From the cell containing the given text, extract its center point as (x, y) coordinate. 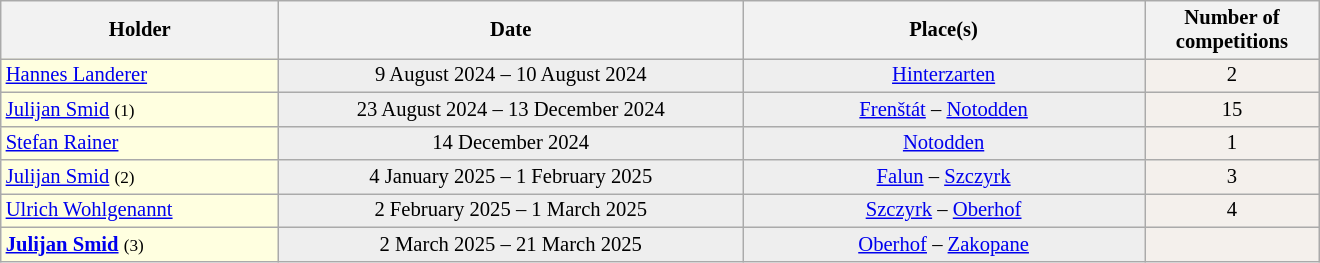
2 February 2025 – 1 March 2025 (511, 210)
Oberhof – Zakopane (944, 244)
Julijan Smid (1) (140, 109)
15 (1232, 109)
Julijan Smid (2) (140, 177)
9 August 2024 – 10 August 2024 (511, 75)
Hinterzarten (944, 75)
Number of competitions (1232, 29)
Falun – Szczyrk (944, 177)
4 (1232, 210)
14 December 2024 (511, 143)
Julijan Smid (3) (140, 244)
Stefan Rainer (140, 143)
Ulrich Wohlgenannt (140, 210)
Frenštát – Notodden (944, 109)
Hannes Landerer (140, 75)
2 (1232, 75)
Notodden (944, 143)
3 (1232, 177)
2 March 2025 – 21 March 2025 (511, 244)
23 August 2024 – 13 December 2024 (511, 109)
1 (1232, 143)
Szczyrk – Oberhof (944, 210)
Date (511, 29)
Holder (140, 29)
4 January 2025 – 1 February 2025 (511, 177)
Place(s) (944, 29)
